Identify which cell holds the provided text, then report its (x, y) central coordinate. 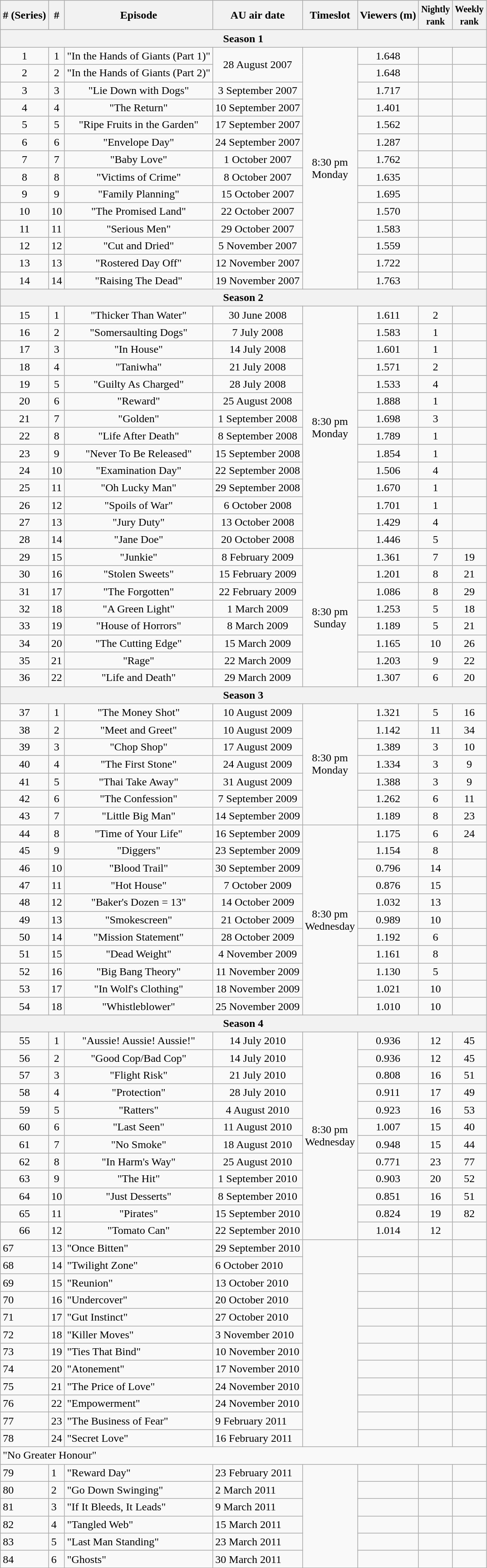
1.007 (389, 1127)
"Jane Doe" (139, 540)
"Guilty As Charged" (139, 384)
"The Cutting Edge" (139, 643)
"Chop Shop" (139, 747)
25 August 2008 (258, 401)
41 (25, 781)
62 (25, 1162)
"The Hit" (139, 1179)
3 November 2010 (258, 1334)
1.888 (389, 401)
"Secret Love" (139, 1438)
21 July 2008 (258, 367)
"Little Big Man" (139, 816)
56 (25, 1058)
14 October 2009 (258, 902)
"Atonement" (139, 1369)
1.154 (389, 851)
"Ratters" (139, 1110)
0.876 (389, 885)
64 (25, 1196)
1.010 (389, 1006)
"Serious Men" (139, 228)
46 (25, 868)
28 July 2008 (258, 384)
1.570 (389, 211)
"Life and Death" (139, 678)
"Gut Instinct" (139, 1317)
"No Greater Honour" (243, 1455)
"Blood Trail" (139, 868)
"Oh Lucky Man" (139, 488)
1.698 (389, 419)
"Flight Risk" (139, 1075)
1.854 (389, 453)
78 (25, 1438)
1.165 (389, 643)
"Examination Day" (139, 470)
4 November 2009 (258, 954)
1.142 (389, 730)
0.903 (389, 1179)
60 (25, 1127)
68 (25, 1265)
"Ties That Bind" (139, 1352)
"Whistleblower" (139, 1006)
15 February 2009 (258, 574)
50 (25, 937)
"Mission Statement" (139, 937)
9 February 2011 (258, 1421)
1.203 (389, 661)
39 (25, 747)
"Hot House" (139, 885)
"Tomato Can" (139, 1231)
48 (25, 902)
"Reunion" (139, 1282)
Viewers (m) (389, 15)
17 September 2007 (258, 125)
1.130 (389, 971)
32 (25, 609)
"Aussie! Aussie! Aussie!" (139, 1040)
0.771 (389, 1162)
"Diggers" (139, 851)
1 September 2008 (258, 419)
5 November 2007 (258, 246)
"Time of Your Life" (139, 833)
59 (25, 1110)
"The Price of Love" (139, 1386)
7 October 2009 (258, 885)
"Golden" (139, 419)
21 July 2010 (258, 1075)
"Taniwha" (139, 367)
1.389 (389, 747)
1.192 (389, 937)
1.762 (389, 159)
16 February 2011 (258, 1438)
0.948 (389, 1144)
1.175 (389, 833)
"The Business of Fear" (139, 1421)
Season 4 (243, 1023)
Episode (139, 15)
"A Green Light" (139, 609)
1.321 (389, 712)
66 (25, 1231)
"Pirates" (139, 1213)
"Killer Moves" (139, 1334)
3 September 2007 (258, 90)
24 September 2007 (258, 142)
"In House" (139, 350)
"Protection" (139, 1093)
29 September 2008 (258, 488)
1 October 2007 (258, 159)
10 September 2007 (258, 108)
0.796 (389, 868)
18 August 2010 (258, 1144)
"Family Planning" (139, 194)
69 (25, 1282)
"The Confession" (139, 799)
"No Smoke" (139, 1144)
73 (25, 1352)
0.851 (389, 1196)
"The First Stone" (139, 764)
"Envelope Day" (139, 142)
30 September 2009 (258, 868)
25 August 2010 (258, 1162)
22 February 2009 (258, 592)
13 October 2010 (258, 1282)
33 (25, 626)
"In Harm's Way" (139, 1162)
30 June 2008 (258, 315)
1.334 (389, 764)
13 October 2008 (258, 523)
Timeslot (330, 15)
# (56, 15)
"In the Hands of Giants (Part 1)" (139, 56)
7 September 2009 (258, 799)
28 July 2010 (258, 1093)
22 October 2007 (258, 211)
25 November 2009 (258, 1006)
17 November 2010 (258, 1369)
38 (25, 730)
"Ghosts" (139, 1559)
30 March 2011 (258, 1559)
1.571 (389, 367)
1.161 (389, 954)
9 March 2011 (258, 1507)
"Stolen Sweets" (139, 574)
6 October 2010 (258, 1265)
28 October 2009 (258, 937)
# (Series) (25, 15)
1.533 (389, 384)
"Ripe Fruits in the Garden" (139, 125)
81 (25, 1507)
6 October 2008 (258, 505)
23 February 2011 (258, 1473)
7 July 2008 (258, 332)
21 October 2009 (258, 920)
8 October 2007 (258, 177)
1.086 (389, 592)
2 March 2011 (258, 1490)
1 September 2010 (258, 1179)
1.032 (389, 902)
"Reward" (139, 401)
1.562 (389, 125)
1.695 (389, 194)
36 (25, 678)
8 September 2010 (258, 1196)
10 November 2010 (258, 1352)
"Big Bang Theory" (139, 971)
37 (25, 712)
1.014 (389, 1231)
47 (25, 885)
"Meet and Greet" (139, 730)
11 November 2009 (258, 971)
16 September 2009 (258, 833)
1.670 (389, 488)
75 (25, 1386)
8 February 2009 (258, 557)
"The Return" (139, 108)
63 (25, 1179)
17 August 2009 (258, 747)
8 September 2008 (258, 436)
42 (25, 799)
1.701 (389, 505)
AU air date (258, 15)
0.808 (389, 1075)
"Go Down Swinging" (139, 1490)
4 August 2010 (258, 1110)
28 August 2007 (258, 64)
11 August 2010 (258, 1127)
Weeklyrank (469, 15)
1.446 (389, 540)
74 (25, 1369)
71 (25, 1317)
"Last Seen" (139, 1127)
72 (25, 1334)
35 (25, 661)
1.429 (389, 523)
"If It Bleeds, It Leads" (139, 1507)
"Reward Day" (139, 1473)
61 (25, 1144)
29 October 2007 (258, 228)
"In the Hands of Giants (Part 2)" (139, 73)
"Rage" (139, 661)
"Raising The Dead" (139, 281)
Nightlyrank (435, 15)
1.722 (389, 263)
15 October 2007 (258, 194)
30 (25, 574)
58 (25, 1093)
"Never To Be Released" (139, 453)
"Dead Weight" (139, 954)
29 September 2010 (258, 1248)
1.021 (389, 989)
"Thicker Than Water" (139, 315)
28 (25, 540)
0.911 (389, 1093)
31 August 2009 (258, 781)
1.307 (389, 678)
80 (25, 1490)
"House of Horrors" (139, 626)
14 September 2009 (258, 816)
8:30 pmSunday (330, 617)
1.611 (389, 315)
"Spoils of War" (139, 505)
0.824 (389, 1213)
22 March 2009 (258, 661)
"In Wolf's Clothing" (139, 989)
"Empowerment" (139, 1404)
0.989 (389, 920)
"The Forgotten" (139, 592)
1.506 (389, 470)
"The Promised Land" (139, 211)
"Rostered Day Off" (139, 263)
25 (25, 488)
"Once Bitten" (139, 1248)
1.262 (389, 799)
"Lie Down with Dogs" (139, 90)
"Life After Death" (139, 436)
29 March 2009 (258, 678)
1.601 (389, 350)
18 November 2009 (258, 989)
65 (25, 1213)
Season 2 (243, 298)
0.923 (389, 1110)
"Smokescreen" (139, 920)
"Twilight Zone" (139, 1265)
23 September 2009 (258, 851)
1.635 (389, 177)
24 August 2009 (258, 764)
15 March 2009 (258, 643)
1.763 (389, 281)
14 July 2008 (258, 350)
55 (25, 1040)
83 (25, 1542)
19 November 2007 (258, 281)
"Last Man Standing" (139, 1542)
"Baby Love" (139, 159)
1.789 (389, 436)
15 September 2008 (258, 453)
15 September 2010 (258, 1213)
79 (25, 1473)
"Junkie" (139, 557)
22 September 2008 (258, 470)
"Somersaulting Dogs" (139, 332)
67 (25, 1248)
1.717 (389, 90)
1.361 (389, 557)
1 March 2009 (258, 609)
43 (25, 816)
Season 3 (243, 695)
27 October 2010 (258, 1317)
8 March 2009 (258, 626)
70 (25, 1300)
1.401 (389, 108)
27 (25, 523)
"Jury Duty" (139, 523)
1.253 (389, 609)
"Victims of Crime" (139, 177)
15 March 2011 (258, 1524)
"Baker's Dozen = 13" (139, 902)
1.201 (389, 574)
22 September 2010 (258, 1231)
1.559 (389, 246)
23 March 2011 (258, 1542)
57 (25, 1075)
20 October 2010 (258, 1300)
76 (25, 1404)
"Thai Take Away" (139, 781)
"The Money Shot" (139, 712)
1.287 (389, 142)
20 October 2008 (258, 540)
Season 1 (243, 39)
12 November 2007 (258, 263)
1.388 (389, 781)
54 (25, 1006)
"Tangled Web" (139, 1524)
"Just Desserts" (139, 1196)
"Good Cop/Bad Cop" (139, 1058)
"Cut and Dried" (139, 246)
31 (25, 592)
84 (25, 1559)
"Undercover" (139, 1300)
